Scan for the cell matching the given text and deliver its (x, y) coordinate at center. 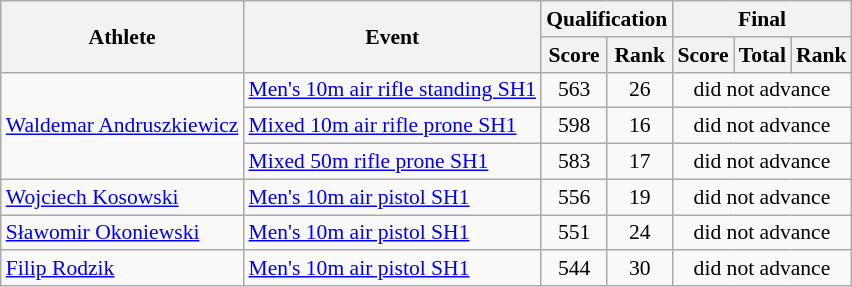
17 (640, 162)
Total (762, 55)
24 (640, 233)
Athlete (122, 36)
16 (640, 126)
Sławomir Okoniewski (122, 233)
Mixed 10m air rifle prone SH1 (392, 126)
544 (574, 269)
Wojciech Kosowski (122, 197)
Mixed 50m rifle prone SH1 (392, 162)
30 (640, 269)
Waldemar Andruszkiewicz (122, 126)
Qualification (606, 19)
551 (574, 233)
Men's 10m air rifle standing SH1 (392, 90)
Event (392, 36)
Filip Rodzik (122, 269)
583 (574, 162)
26 (640, 90)
563 (574, 90)
19 (640, 197)
Final (762, 19)
598 (574, 126)
556 (574, 197)
